Search for the cell housing the specified text and yield its (x, y) center coordinate. 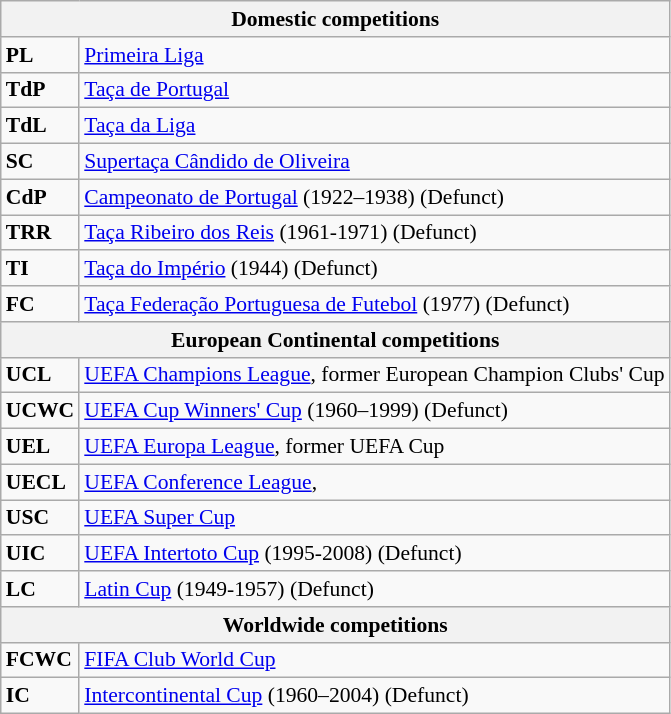
UCL (40, 375)
European Continental competitions (336, 340)
TdP (40, 90)
FC (40, 304)
UEL (40, 447)
Campeonato de Portugal (1922–1938) (Defunct) (374, 197)
FCWC (40, 660)
Taça de Portugal (374, 90)
Taça Ribeiro dos Reis (1961-1971) (Defunct) (374, 233)
Intercontinental Cup (1960–2004) (Defunct) (374, 696)
Worldwide competitions (336, 625)
LC (40, 589)
UIC (40, 554)
Primeira Liga (374, 55)
TRR (40, 233)
SC (40, 162)
UEFA Intertoto Cup (1995-2008) (Defunct) (374, 554)
TI (40, 269)
Taça do Império (1944) (Defunct) (374, 269)
Supertaça Cândido de Oliveira (374, 162)
PL (40, 55)
UEFA Cup Winners' Cup (1960–1999) (Defunct) (374, 411)
UEFA Champions League, former European Champion Clubs' Cup (374, 375)
UEFA Conference League, (374, 482)
IC (40, 696)
FIFA Club World Cup (374, 660)
Taça da Liga (374, 126)
UCWC (40, 411)
CdP (40, 197)
Latin Cup (1949-1957) (Defunct) (374, 589)
UEFA Europa League, former UEFA Cup (374, 447)
USC (40, 518)
UECL (40, 482)
Domestic competitions (336, 19)
TdL (40, 126)
UEFA Super Cup (374, 518)
Taça Federação Portuguesa de Futebol (1977) (Defunct) (374, 304)
